Find where the given text appears and provide that cell's center as (X, Y) coordinate. 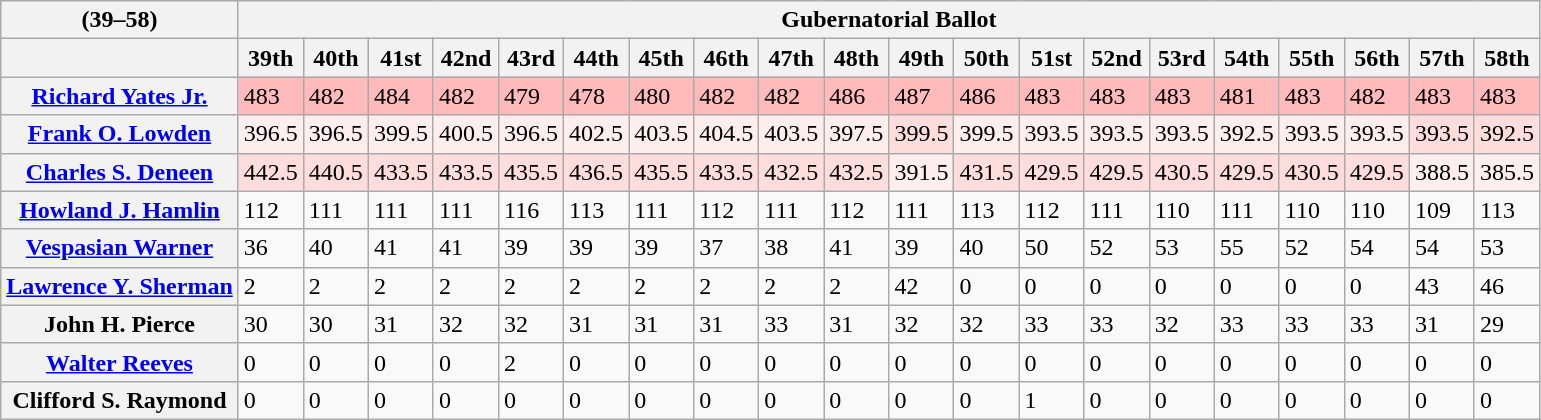
(39–58) (120, 20)
484 (400, 96)
46th (726, 58)
36 (270, 248)
440.5 (336, 172)
1 (1052, 400)
46 (1506, 286)
Lawrence Y. Sherman (120, 286)
37 (726, 248)
48th (856, 58)
Clifford S. Raymond (120, 400)
53rd (1182, 58)
55 (1246, 248)
29 (1506, 324)
40th (336, 58)
479 (532, 96)
56th (1376, 58)
45th (662, 58)
385.5 (1506, 172)
50th (986, 58)
109 (1442, 210)
42nd (466, 58)
49th (922, 58)
43 (1442, 286)
43rd (532, 58)
54th (1246, 58)
391.5 (922, 172)
431.5 (986, 172)
478 (596, 96)
397.5 (856, 134)
47th (792, 58)
487 (922, 96)
57th (1442, 58)
Howland J. Hamlin (120, 210)
38 (792, 248)
58th (1506, 58)
52nd (1116, 58)
442.5 (270, 172)
42 (922, 286)
480 (662, 96)
400.5 (466, 134)
Gubernatorial Ballot (888, 20)
44th (596, 58)
39th (270, 58)
55th (1312, 58)
Charles S. Deneen (120, 172)
John H. Pierce (120, 324)
481 (1246, 96)
404.5 (726, 134)
41st (400, 58)
51st (1052, 58)
402.5 (596, 134)
Richard Yates Jr. (120, 96)
Walter Reeves (120, 362)
116 (532, 210)
Vespasian Warner (120, 248)
436.5 (596, 172)
Frank O. Lowden (120, 134)
388.5 (1442, 172)
50 (1052, 248)
